Find where the given text appears and provide that cell's center as (X, Y) coordinate. 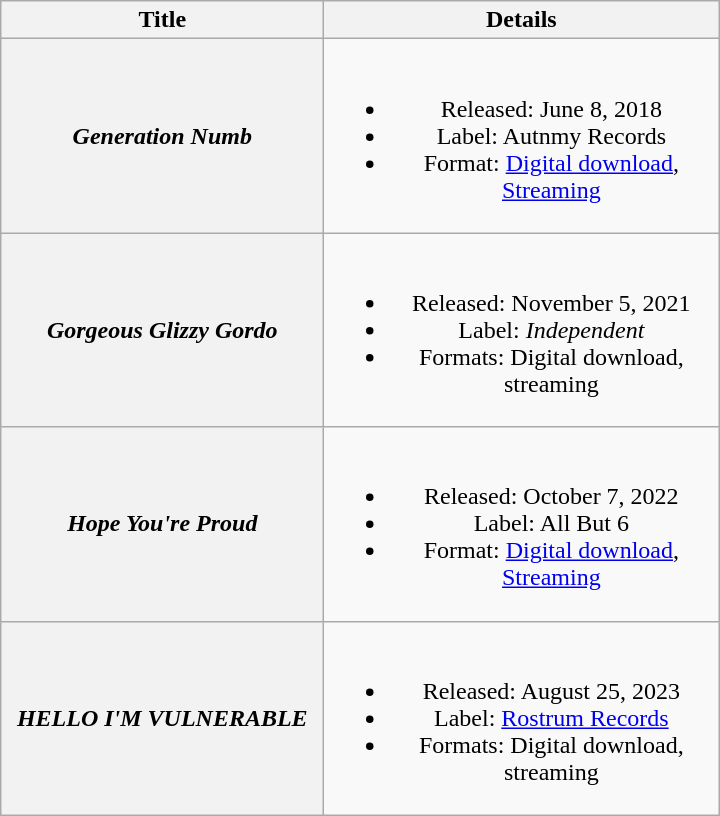
Released: June 8, 2018Label: Autnmy RecordsFormat: Digital download, Streaming (522, 136)
Title (162, 20)
Gorgeous Glizzy Gordo (162, 330)
Released: October 7, 2022Label: All But 6Format: Digital download, Streaming (522, 524)
Hope You're Proud (162, 524)
Released: November 5, 2021Label: IndependentFormats: Digital download, streaming (522, 330)
Details (522, 20)
HELLO I'M VULNERABLE (162, 718)
Released: August 25, 2023Label: Rostrum RecordsFormats: Digital download, streaming (522, 718)
Generation Numb (162, 136)
